From the cell containing the given text, extract its center point as (x, y) coordinate. 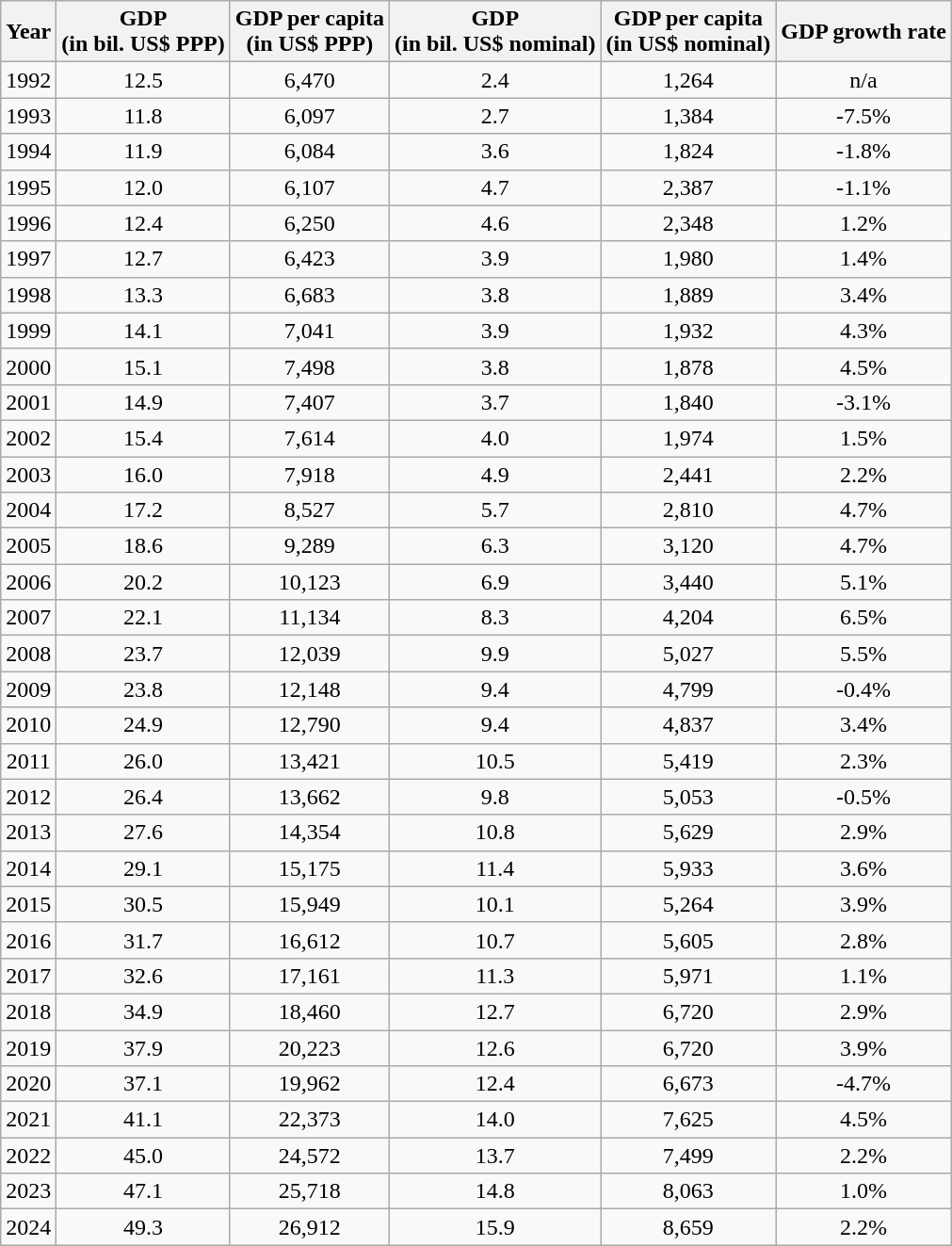
3,440 (688, 582)
1,824 (688, 152)
Year (28, 32)
5,264 (688, 904)
2016 (28, 940)
13.3 (143, 295)
47.1 (143, 1191)
1,980 (688, 259)
27.6 (143, 833)
7,041 (309, 331)
7,407 (309, 402)
13,662 (309, 797)
-3.1% (864, 402)
2006 (28, 582)
3,120 (688, 546)
5,629 (688, 833)
37.1 (143, 1084)
12,148 (309, 689)
GDP (in bil. US$ PPP) (143, 32)
2002 (28, 438)
14.1 (143, 331)
26.4 (143, 797)
12,039 (309, 654)
2018 (28, 1011)
2009 (28, 689)
2.3% (864, 761)
8,527 (309, 510)
8.3 (495, 618)
4.7 (495, 187)
-4.7% (864, 1084)
1992 (28, 80)
3.6 (495, 152)
12.5 (143, 80)
6,107 (309, 187)
1999 (28, 331)
2001 (28, 402)
16,612 (309, 940)
1995 (28, 187)
11.3 (495, 976)
5,053 (688, 797)
16.0 (143, 474)
GDP (in bil. US$ nominal) (495, 32)
15.4 (143, 438)
22.1 (143, 618)
1,974 (688, 438)
2014 (28, 868)
15.1 (143, 366)
1998 (28, 295)
17.2 (143, 510)
2019 (28, 1048)
10,123 (309, 582)
13,421 (309, 761)
2017 (28, 976)
2.7 (495, 116)
1,264 (688, 80)
6.5% (864, 618)
2015 (28, 904)
2010 (28, 725)
n/a (864, 80)
1.5% (864, 438)
2013 (28, 833)
20,223 (309, 1048)
1994 (28, 152)
1.2% (864, 223)
2023 (28, 1191)
7,498 (309, 366)
34.9 (143, 1011)
8,063 (688, 1191)
10.7 (495, 940)
45.0 (143, 1156)
5.7 (495, 510)
4.0 (495, 438)
2021 (28, 1120)
41.1 (143, 1120)
2020 (28, 1084)
9.9 (495, 654)
14.8 (495, 1191)
4,204 (688, 618)
49.3 (143, 1227)
12.6 (495, 1048)
15.9 (495, 1227)
7,499 (688, 1156)
2000 (28, 366)
7,918 (309, 474)
19,962 (309, 1084)
4.3% (864, 331)
11.8 (143, 116)
5,605 (688, 940)
6,423 (309, 259)
2007 (28, 618)
GDP per capita(in US$ PPP) (309, 32)
3.6% (864, 868)
20.2 (143, 582)
1,932 (688, 331)
6,097 (309, 116)
5,419 (688, 761)
26,912 (309, 1227)
7,625 (688, 1120)
12.0 (143, 187)
8,659 (688, 1227)
6,673 (688, 1084)
2,810 (688, 510)
6,250 (309, 223)
22,373 (309, 1120)
1997 (28, 259)
9.8 (495, 797)
2,348 (688, 223)
7,614 (309, 438)
2008 (28, 654)
24,572 (309, 1156)
2022 (28, 1156)
10.1 (495, 904)
25,718 (309, 1191)
12,790 (309, 725)
13.7 (495, 1156)
11.4 (495, 868)
2005 (28, 546)
5,933 (688, 868)
26.0 (143, 761)
GDP per capita(in US$ nominal) (688, 32)
37.9 (143, 1048)
4.6 (495, 223)
30.5 (143, 904)
11.9 (143, 152)
23.7 (143, 654)
11,134 (309, 618)
15,175 (309, 868)
2024 (28, 1227)
2,387 (688, 187)
4.9 (495, 474)
5,971 (688, 976)
18.6 (143, 546)
2003 (28, 474)
18,460 (309, 1011)
1,889 (688, 295)
GDP growth rate (864, 32)
6,683 (309, 295)
32.6 (143, 976)
5.5% (864, 654)
17,161 (309, 976)
4,837 (688, 725)
10.5 (495, 761)
2.8% (864, 940)
14.9 (143, 402)
2.4 (495, 80)
4,799 (688, 689)
23.8 (143, 689)
3.7 (495, 402)
-1.8% (864, 152)
6,084 (309, 152)
1996 (28, 223)
1.0% (864, 1191)
2,441 (688, 474)
14,354 (309, 833)
5,027 (688, 654)
2012 (28, 797)
31.7 (143, 940)
24.9 (143, 725)
1993 (28, 116)
1,384 (688, 116)
6.9 (495, 582)
15,949 (309, 904)
14.0 (495, 1120)
29.1 (143, 868)
1,878 (688, 366)
-7.5% (864, 116)
-0.4% (864, 689)
9,289 (309, 546)
-1.1% (864, 187)
6.3 (495, 546)
10.8 (495, 833)
-0.5% (864, 797)
5.1% (864, 582)
1.1% (864, 976)
2004 (28, 510)
1.4% (864, 259)
6,470 (309, 80)
2011 (28, 761)
1,840 (688, 402)
